Search for the cell housing the specified text and yield its (X, Y) center coordinate. 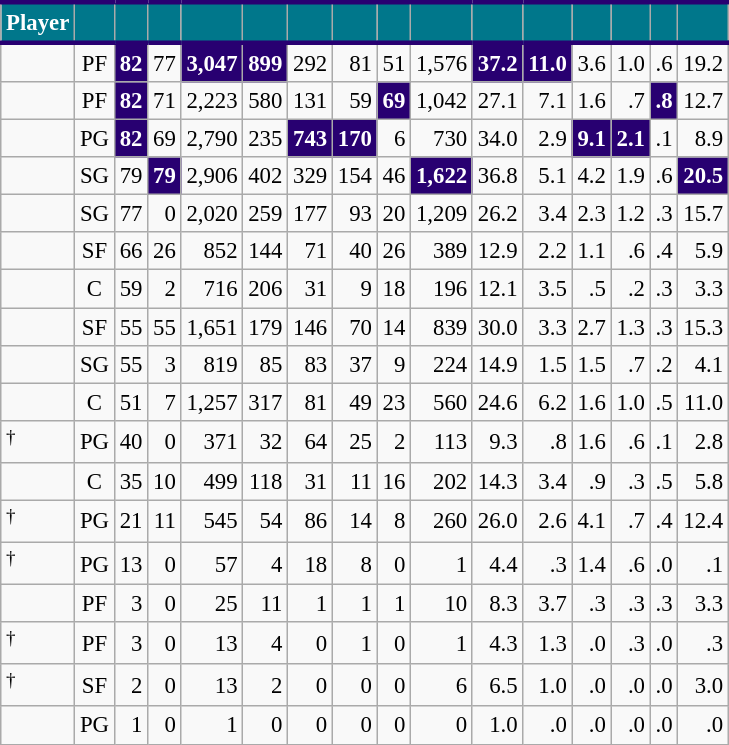
20 (394, 214)
12.9 (497, 251)
402 (266, 176)
177 (310, 214)
23 (394, 402)
46 (394, 176)
1,209 (442, 214)
259 (266, 214)
15.3 (703, 327)
32 (266, 441)
317 (266, 402)
37.2 (497, 62)
371 (212, 441)
15.7 (703, 214)
12.4 (703, 521)
14.3 (497, 482)
3.7 (548, 604)
819 (212, 364)
2.3 (592, 214)
3.0 (703, 685)
196 (442, 289)
2.9 (548, 139)
5.9 (703, 251)
34.0 (497, 139)
26.2 (497, 214)
2.8 (703, 441)
66 (130, 251)
3.5 (548, 289)
329 (310, 176)
9.1 (592, 139)
93 (354, 214)
1,576 (442, 62)
27.1 (497, 101)
8.9 (703, 139)
2.6 (548, 521)
Player (38, 22)
131 (310, 101)
839 (442, 327)
1,651 (212, 327)
7.1 (548, 101)
57 (212, 563)
4.4 (497, 563)
2,223 (212, 101)
12.7 (703, 101)
389 (442, 251)
37 (354, 364)
2,906 (212, 176)
1.1 (592, 251)
86 (310, 521)
545 (212, 521)
49 (354, 402)
144 (266, 251)
7 (164, 402)
179 (266, 327)
3,047 (212, 62)
21 (130, 521)
35 (130, 482)
2.1 (630, 139)
2,790 (212, 139)
36.8 (497, 176)
2,020 (212, 214)
1,257 (212, 402)
292 (310, 62)
202 (442, 482)
1.2 (630, 214)
499 (212, 482)
113 (442, 441)
118 (266, 482)
6.5 (497, 685)
30.0 (497, 327)
4.2 (592, 176)
852 (212, 251)
64 (310, 441)
83 (310, 364)
24.6 (497, 402)
54 (266, 521)
3.6 (592, 62)
4.3 (497, 643)
14.9 (497, 364)
6.2 (548, 402)
12.1 (497, 289)
716 (212, 289)
730 (442, 139)
5.1 (548, 176)
580 (266, 101)
9.3 (497, 441)
170 (354, 139)
206 (266, 289)
85 (266, 364)
235 (266, 139)
1,622 (442, 176)
.9 (592, 482)
1,042 (442, 101)
70 (354, 327)
154 (354, 176)
20.5 (703, 176)
8.3 (497, 604)
1.9 (630, 176)
19.2 (703, 62)
224 (442, 364)
1.4 (592, 563)
5.8 (703, 482)
16 (394, 482)
743 (310, 139)
2.2 (548, 251)
260 (442, 521)
26.0 (497, 521)
899 (266, 62)
560 (442, 402)
146 (310, 327)
2.7 (592, 327)
